Search for the cell housing the specified text and yield its [x, y] center coordinate. 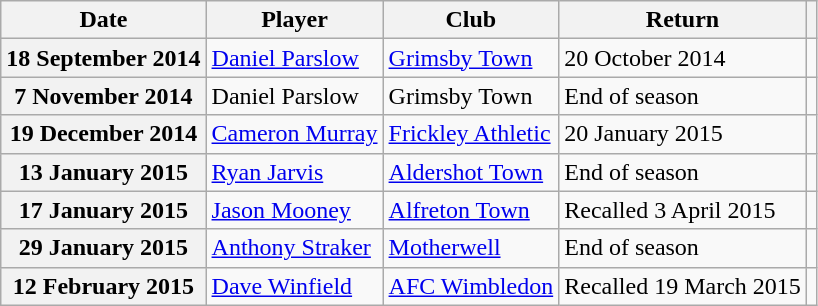
Jason Mooney [294, 210]
12 February 2015 [104, 286]
29 January 2015 [104, 248]
Anthony Straker [294, 248]
17 January 2015 [104, 210]
Motherwell [471, 248]
Recalled 3 April 2015 [683, 210]
Ryan Jarvis [294, 172]
18 September 2014 [104, 58]
Alfreton Town [471, 210]
Recalled 19 March 2015 [683, 286]
7 November 2014 [104, 96]
Dave Winfield [294, 286]
Aldershot Town [471, 172]
Return [683, 20]
20 October 2014 [683, 58]
20 January 2015 [683, 134]
Player [294, 20]
Cameron Murray [294, 134]
Club [471, 20]
AFC Wimbledon [471, 286]
Date [104, 20]
Frickley Athletic [471, 134]
19 December 2014 [104, 134]
13 January 2015 [104, 172]
